Locate the cell with the specified text and output its (x, y) center coordinate. 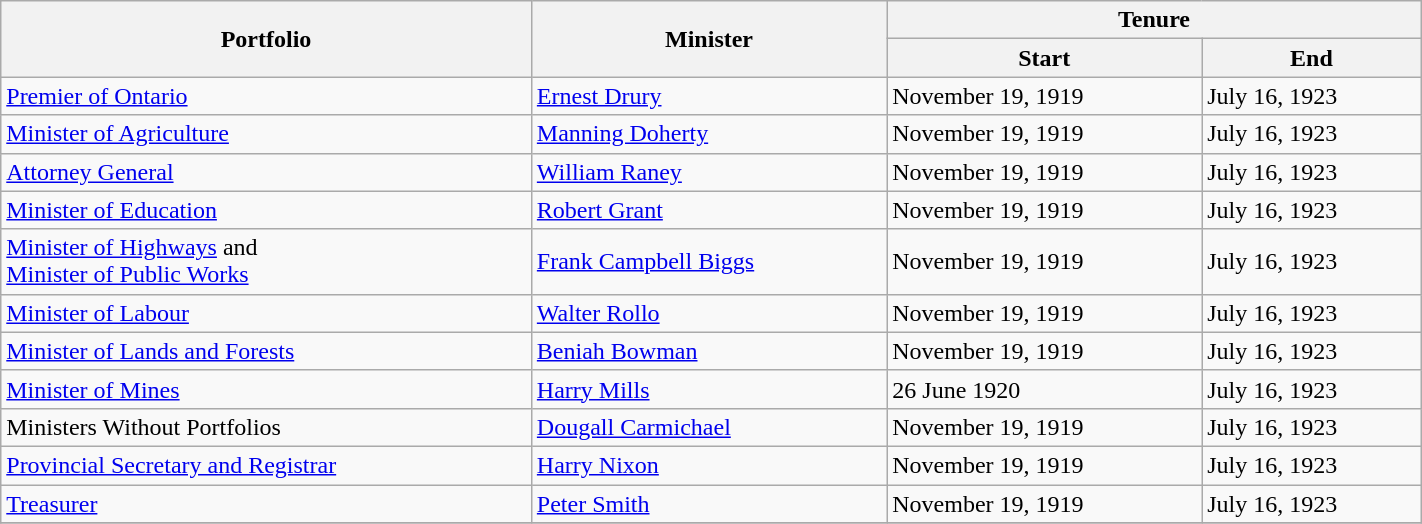
Ernest Drury (708, 96)
Minister of Education (266, 210)
Peter Smith (708, 503)
Tenure (1154, 20)
Treasurer (266, 503)
Minister (708, 39)
26 June 1920 (1044, 389)
Minister of Lands and Forests (266, 351)
Robert Grant (708, 210)
Start (1044, 58)
Portfolio (266, 39)
Minister of Agriculture (266, 134)
Minister of Highways and Minister of Public Works (266, 262)
Dougall Carmichael (708, 427)
Harry Mills (708, 389)
Manning Doherty (708, 134)
End (1312, 58)
Frank Campbell Biggs (708, 262)
Minister of Mines (266, 389)
Harry Nixon (708, 465)
Premier of Ontario (266, 96)
Attorney General (266, 172)
Walter Rollo (708, 313)
William Raney (708, 172)
Beniah Bowman (708, 351)
Minister of Labour (266, 313)
Ministers Without Portfolios (266, 427)
Provincial Secretary and Registrar (266, 465)
